Provide the [x, y] coordinate of the cell's center where the given text is located.  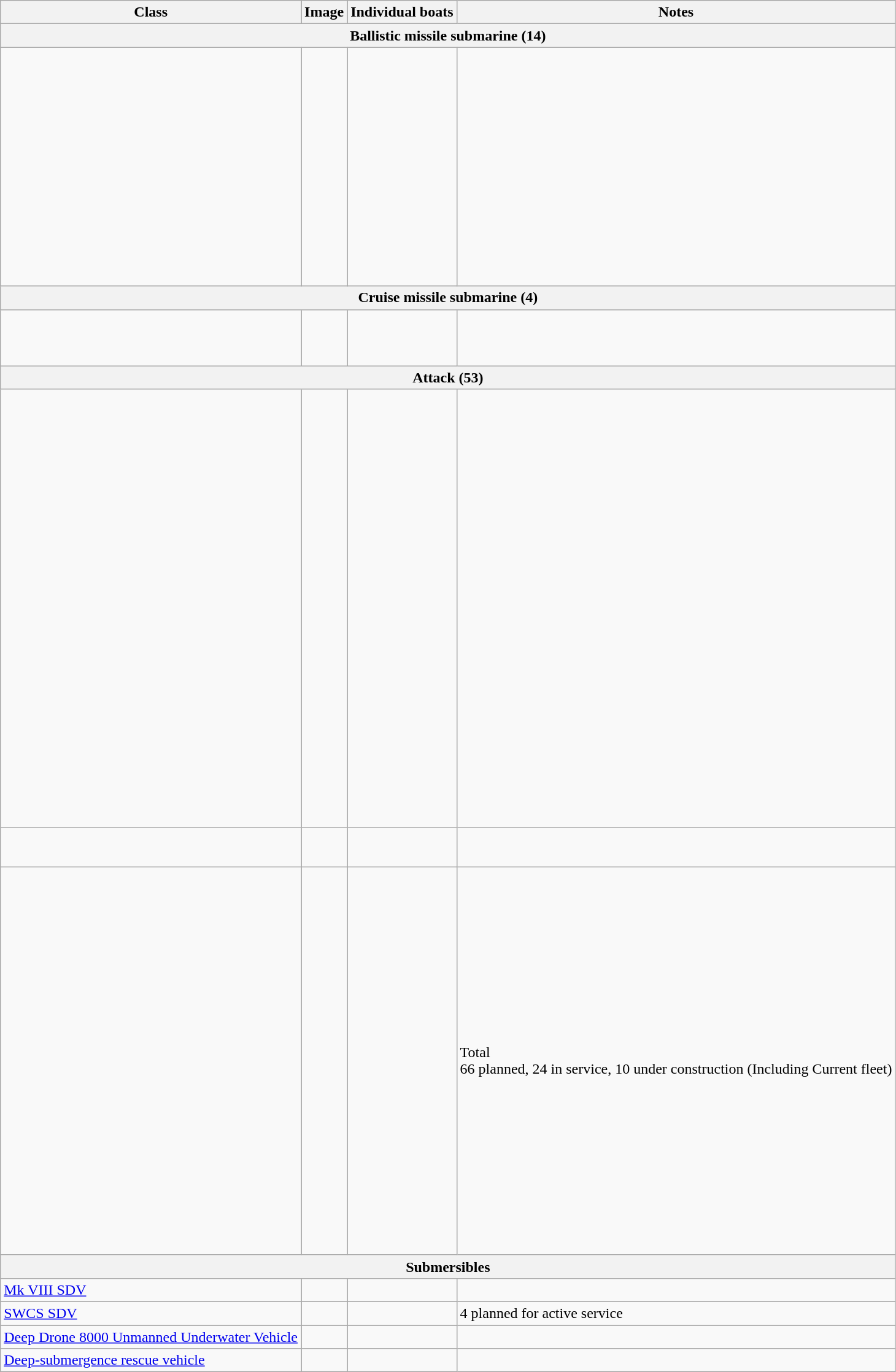
Deep Drone 8000 Unmanned Underwater Vehicle [151, 1336]
Submersibles [448, 1266]
Mk VIII SDV [151, 1290]
Class [151, 12]
Ballistic missile submarine (14) [448, 36]
Image [324, 12]
4 planned for active service [676, 1313]
SWCS SDV [151, 1313]
Individual boats [402, 12]
Total66 planned, 24 in service, 10 under construction (Including Current fleet) [676, 1061]
Deep-submergence rescue vehicle [151, 1360]
Cruise missile submarine (4) [448, 298]
Attack (53) [448, 378]
Notes [676, 12]
